For the text-containing cell, return its midpoint in [x, y] coordinate format. 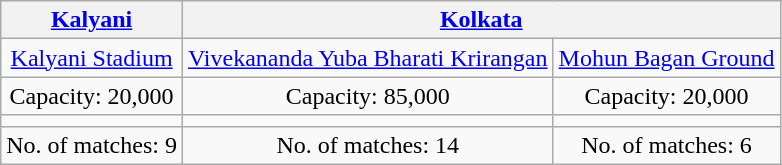
No. of matches: 14 [368, 145]
Kolkata [481, 20]
Vivekananda Yuba Bharati Krirangan [368, 58]
Mohun Bagan Ground [666, 58]
No. of matches: 6 [666, 145]
Capacity: 85,000 [368, 96]
No. of matches: 9 [92, 145]
Kalyani [92, 20]
Kalyani Stadium [92, 58]
